Extract the (x, y) coordinate from the center of the cell holding the provided text.  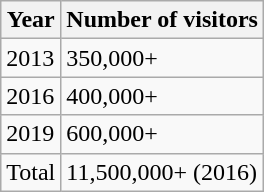
Total (31, 172)
600,000+ (162, 134)
11,500,000+ (2016) (162, 172)
Year (31, 20)
2019 (31, 134)
2013 (31, 58)
Number of visitors (162, 20)
400,000+ (162, 96)
2016 (31, 96)
350,000+ (162, 58)
